Capture the cell that displays the provided text and extract its [X, Y] central coordinate. 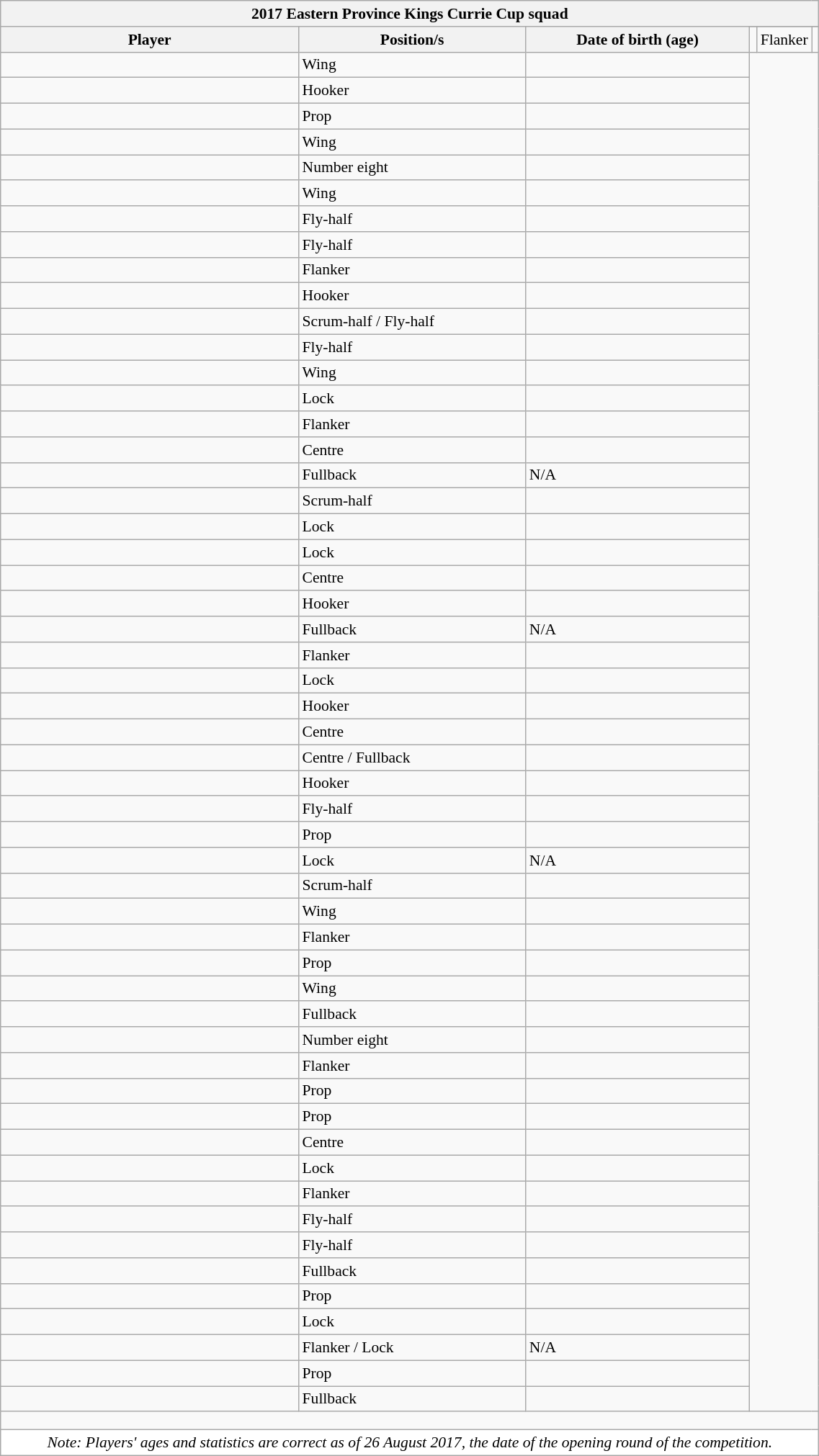
Player [150, 40]
Date of birth (age) [638, 40]
Flanker / Lock [412, 1348]
Position/s [412, 40]
Centre / Fullback [412, 758]
2017 Eastern Province Kings Currie Cup squad [410, 14]
Note: Players' ages and statistics are correct as of 26 August 2017, the date of the opening round of the competition. [410, 1443]
Scrum-half / Fly-half [412, 322]
